Locate the cell with the specified text and output its [x, y] center coordinate. 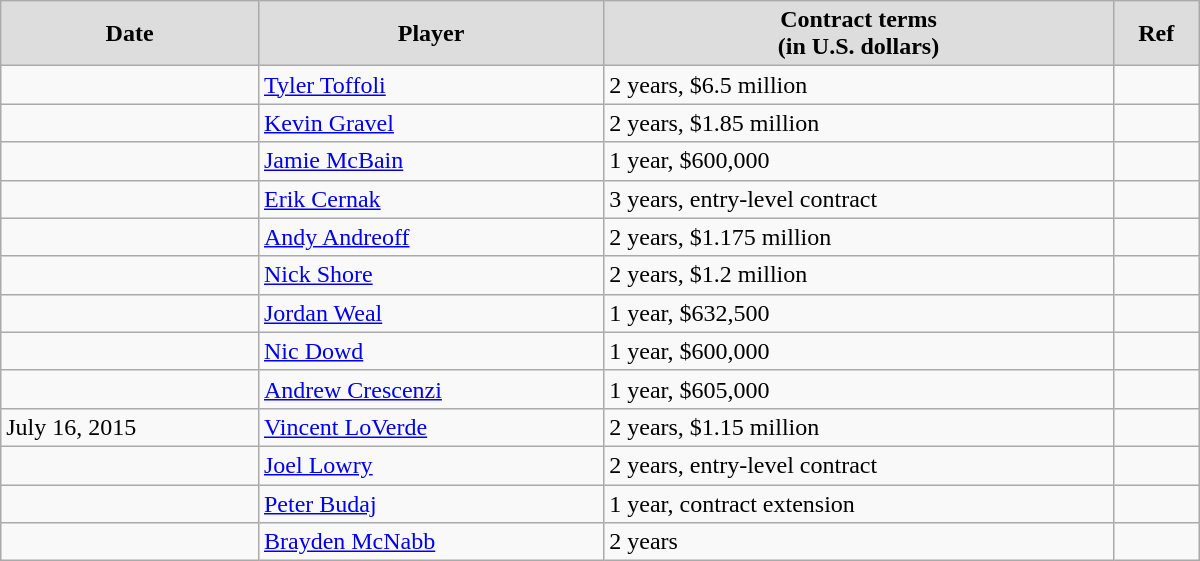
July 16, 2015 [130, 427]
Jordan Weal [430, 313]
2 years, entry-level contract [859, 465]
3 years, entry-level contract [859, 199]
2 years, $1.175 million [859, 237]
Ref [1156, 34]
Andy Andreoff [430, 237]
Kevin Gravel [430, 123]
Tyler Toffoli [430, 85]
1 year, $632,500 [859, 313]
1 year, $605,000 [859, 389]
Nick Shore [430, 275]
Date [130, 34]
2 years [859, 542]
2 years, $1.15 million [859, 427]
Brayden McNabb [430, 542]
Player [430, 34]
Contract terms(in U.S. dollars) [859, 34]
Vincent LoVerde [430, 427]
Jamie McBain [430, 161]
Andrew Crescenzi [430, 389]
2 years, $1.85 million [859, 123]
Erik Cernak [430, 199]
2 years, $6.5 million [859, 85]
Joel Lowry [430, 465]
2 years, $1.2 million [859, 275]
1 year, contract extension [859, 503]
Peter Budaj [430, 503]
Nic Dowd [430, 351]
